For the text-containing cell, return its midpoint in [X, Y] coordinate format. 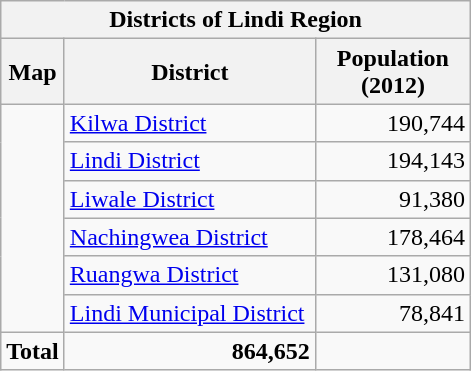
Lindi Municipal District [190, 313]
864,652 [190, 351]
190,744 [392, 123]
78,841 [392, 313]
Districts of Lindi Region [236, 20]
Nachingwea District [190, 237]
Ruangwa District [190, 275]
178,464 [392, 237]
131,080 [392, 275]
Liwale District [190, 199]
Total [33, 351]
Population(2012) [392, 72]
Lindi District [190, 161]
194,143 [392, 161]
Map [33, 72]
91,380 [392, 199]
Kilwa District [190, 123]
District [190, 72]
